Pinpoint the cell where the given text exists, returning its [X, Y] midpoint coordinate. 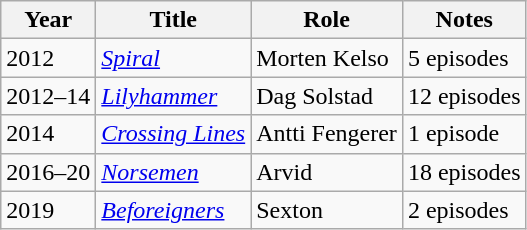
Beforeigners [174, 210]
Morten Kelso [327, 58]
Lilyhammer [174, 96]
2019 [48, 210]
2 episodes [464, 210]
Role [327, 20]
Spiral [174, 58]
2014 [48, 134]
Year [48, 20]
Norsemen [174, 172]
Arvid [327, 172]
Crossing Lines [174, 134]
Title [174, 20]
Sexton [327, 210]
2012 [48, 58]
12 episodes [464, 96]
Antti Fengerer [327, 134]
Notes [464, 20]
1 episode [464, 134]
18 episodes [464, 172]
Dag Solstad [327, 96]
2016–20 [48, 172]
2012–14 [48, 96]
5 episodes [464, 58]
